Detect which cell encompasses the target text, then output its [x, y] center coordinate. 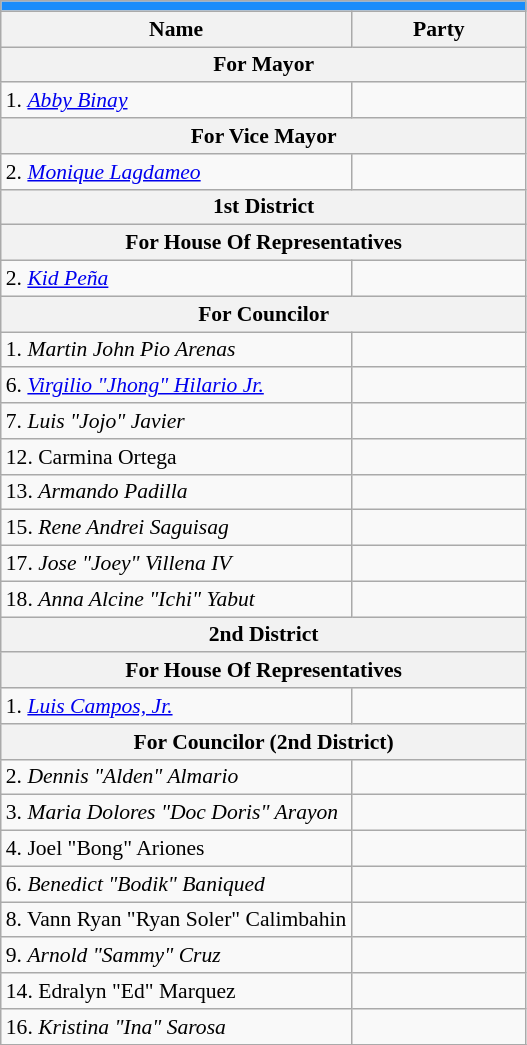
18. Anna Alcine "Ichi" Yabut [176, 599]
Name [176, 29]
17. Jose "Joey" Villena IV [176, 564]
For Councilor [264, 314]
8. Vann Ryan "Ryan Soler" Calimbahin [176, 920]
13. Armando Padilla [176, 492]
2. Monique Lagdameo [176, 172]
9. Arnold "Sammy" Cruz [176, 956]
1. Martin John Pio Arenas [176, 350]
6. Benedict "Bodik" Baniqued [176, 884]
2nd District [264, 635]
2. Kid Peña [176, 279]
2. Dennis "Alden" Almario [176, 777]
For Mayor [264, 65]
3. Maria Dolores "Doc Doris" Arayon [176, 813]
1. Abby Binay [176, 101]
7. Luis "Jojo" Javier [176, 421]
For Councilor (2nd District) [264, 742]
For Vice Mayor [264, 136]
16. Kristina "Ina" Sarosa [176, 1027]
1st District [264, 207]
Party [438, 29]
1. Luis Campos, Jr. [176, 706]
4. Joel "Bong" Ariones [176, 849]
15. Rene Andrei Saguisag [176, 528]
14. Edralyn "Ed" Marquez [176, 991]
12. Carmina Ortega [176, 457]
6. Virgilio "Jhong" Hilario Jr. [176, 386]
